Output the [X, Y] coordinate of the center of the cell containing the given text.  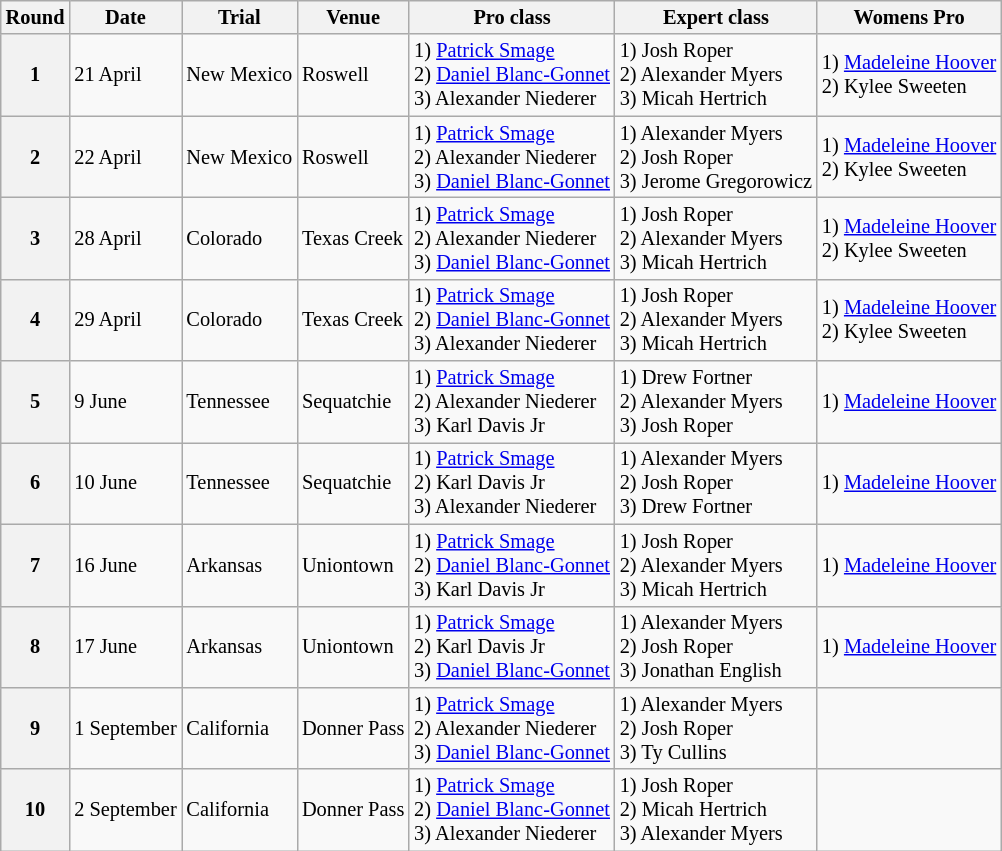
29 April [125, 320]
8 [36, 647]
28 April [125, 238]
1) Patrick Smage 2) Alexander Niederer 3) Karl Davis Jr [512, 402]
9 June [125, 402]
2 September [125, 810]
Pro class [512, 17]
1 September [125, 728]
1) Patrick Smage 2) Karl Davis Jr 3) Daniel Blanc-Gonnet [512, 647]
10 June [125, 483]
5 [36, 402]
Trial [240, 17]
Venue [353, 17]
1 [36, 75]
1) Drew Fortner 2) Alexander Myers 3) Josh Roper [716, 402]
4 [36, 320]
10 [36, 810]
22 April [125, 157]
Womens Pro [909, 17]
1) Alexander Myers 2) Josh Roper 3) Jonathan English [716, 647]
Expert class [716, 17]
1) Alexander Myers 2) Josh Roper 3) Ty Cullins [716, 728]
3 [36, 238]
1) Alexander Myers 2) Josh Roper 3) Drew Fortner [716, 483]
1) Patrick Smage 2) Daniel Blanc-Gonnet 3) Karl Davis Jr [512, 565]
1) Patrick Smage 2) Karl Davis Jr 3) Alexander Niederer [512, 483]
1) Alexander Myers 2) Josh Roper 3) Jerome Gregorowicz [716, 157]
17 June [125, 647]
Date [125, 17]
6 [36, 483]
7 [36, 565]
1) Josh Roper 2) Micah Hertrich 3) Alexander Myers [716, 810]
2 [36, 157]
Round [36, 17]
9 [36, 728]
21 April [125, 75]
16 June [125, 565]
